Output the [X, Y] coordinate of the center of the cell containing the given text.  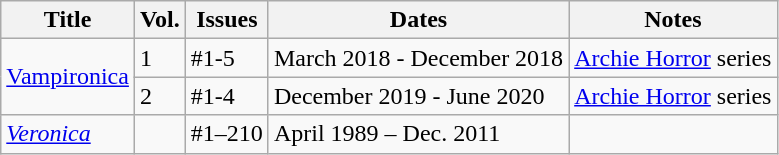
2 [160, 96]
Issues [226, 20]
Vampironica [68, 77]
#1-4 [226, 96]
#1-5 [226, 58]
March 2018 - December 2018 [418, 58]
December 2019 - June 2020 [418, 96]
Title [68, 20]
Veronica [68, 134]
1 [160, 58]
April 1989 – Dec. 2011 [418, 134]
Dates [418, 20]
Notes [673, 20]
Vol. [160, 20]
#1–210 [226, 134]
